Identify which cell holds the provided text, then report its [X, Y] central coordinate. 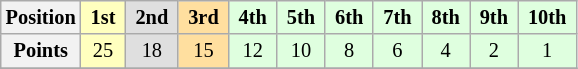
2 [494, 51]
1 [547, 51]
1st [104, 17]
8th [446, 17]
3rd [203, 17]
25 [104, 51]
12 [253, 51]
4th [253, 17]
9th [494, 17]
5th [301, 17]
7th [397, 17]
15 [203, 51]
18 [152, 51]
6 [397, 51]
10th [547, 17]
10 [301, 51]
8 [349, 51]
4 [446, 51]
Points [41, 51]
6th [349, 17]
2nd [152, 17]
Position [41, 17]
